Provide the [x, y] coordinate of the cell's center where the given text is located.  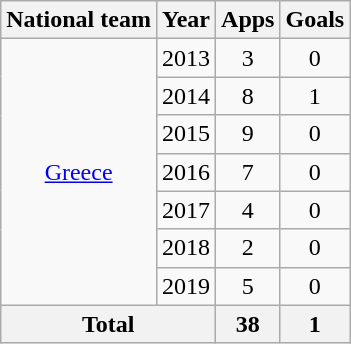
8 [248, 96]
Greece [79, 172]
5 [248, 286]
2019 [186, 286]
2016 [186, 172]
Goals [315, 20]
2018 [186, 248]
9 [248, 134]
4 [248, 210]
Total [108, 324]
2013 [186, 58]
2 [248, 248]
7 [248, 172]
Year [186, 20]
38 [248, 324]
2017 [186, 210]
National team [79, 20]
2014 [186, 96]
3 [248, 58]
Apps [248, 20]
2015 [186, 134]
